Provide the (X, Y) coordinate of the cell's center where the given text is located.  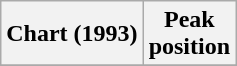
Peakposition (189, 34)
Chart (1993) (72, 34)
